Return the [x, y] coordinate for the center point of the cell that contains the specified text.  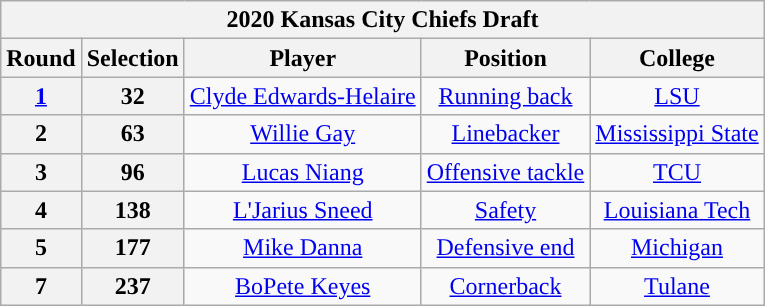
Selection [132, 58]
Position [506, 58]
5 [41, 248]
2020 Kansas City Chiefs Draft [382, 20]
3 [41, 172]
LSU [677, 96]
Michigan [677, 248]
Running back [506, 96]
Tulane [677, 286]
Offensive tackle [506, 172]
237 [132, 286]
L'Jarius Sneed [302, 210]
Louisiana Tech [677, 210]
177 [132, 248]
138 [132, 210]
Lucas Niang [302, 172]
Mike Danna [302, 248]
4 [41, 210]
TCU [677, 172]
32 [132, 96]
College [677, 58]
7 [41, 286]
Linebacker [506, 134]
Player [302, 58]
Safety [506, 210]
1 [41, 96]
Defensive end [506, 248]
Willie Gay [302, 134]
96 [132, 172]
2 [41, 134]
Mississippi State [677, 134]
Cornerback [506, 286]
Round [41, 58]
BoPete Keyes [302, 286]
63 [132, 134]
Clyde Edwards-Helaire [302, 96]
